Return [X, Y] of the center of cell containing provided text 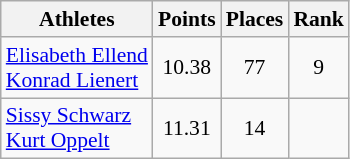
77 [255, 68]
Sissy SchwarzKurt Oppelt [77, 128]
11.31 [187, 128]
Rank [318, 19]
9 [318, 68]
Points [187, 19]
Places [255, 19]
Elisabeth EllendKonrad Lienert [77, 68]
14 [255, 128]
10.38 [187, 68]
Athletes [77, 19]
